Extract the (x, y) coordinate from the center of the cell holding the provided text.  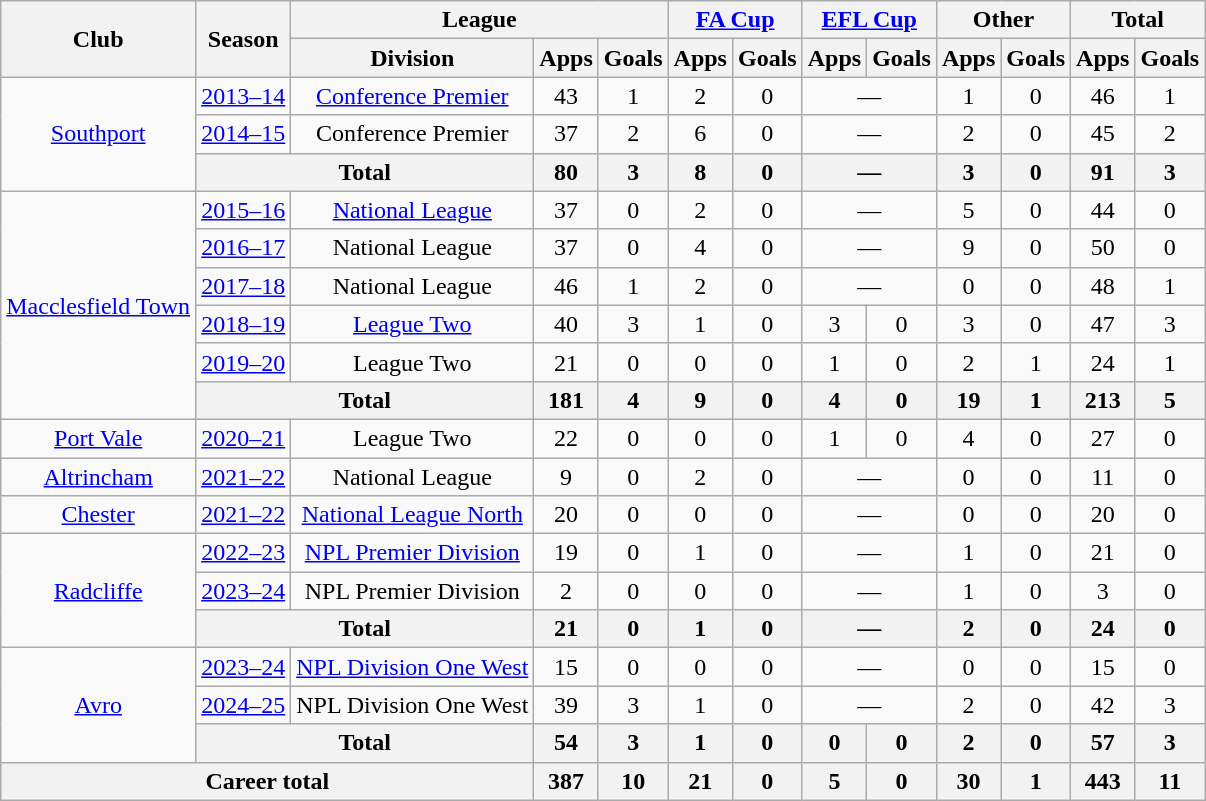
8 (700, 172)
80 (566, 172)
Club (98, 39)
EFL Cup (869, 20)
181 (566, 400)
48 (1103, 286)
2022–23 (244, 553)
Southport (98, 134)
FA Cup (735, 20)
40 (566, 324)
Port Vale (98, 438)
43 (566, 96)
443 (1103, 781)
Career total (268, 781)
30 (968, 781)
57 (1103, 743)
League (480, 20)
2020–21 (244, 438)
2017–18 (244, 286)
Avro (98, 705)
91 (1103, 172)
Season (244, 39)
Radcliffe (98, 591)
National League North (412, 515)
44 (1103, 210)
10 (633, 781)
54 (566, 743)
2015–16 (244, 210)
50 (1103, 248)
42 (1103, 705)
6 (700, 134)
27 (1103, 438)
2024–25 (244, 705)
Division (412, 58)
45 (1103, 134)
2013–14 (244, 96)
Other (1003, 20)
47 (1103, 324)
2019–20 (244, 362)
22 (566, 438)
39 (566, 705)
Chester (98, 515)
2018–19 (244, 324)
2016–17 (244, 248)
Macclesfield Town (98, 305)
213 (1103, 400)
Altrincham (98, 477)
387 (566, 781)
2014–15 (244, 134)
